Search for the cell housing the specified text and yield its (x, y) center coordinate. 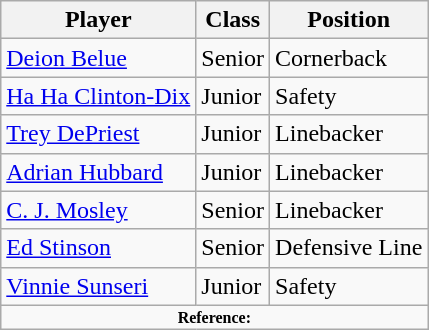
Deion Belue (98, 58)
Ed Stinson (98, 248)
Adrian Hubbard (98, 172)
Defensive Line (349, 248)
Cornerback (349, 58)
Class (233, 20)
Ha Ha Clinton-Dix (98, 96)
C. J. Mosley (98, 210)
Reference: (214, 317)
Trey DePriest (98, 134)
Player (98, 20)
Position (349, 20)
Vinnie Sunseri (98, 286)
